Scan for the cell matching the given text and deliver its [x, y] coordinate at center. 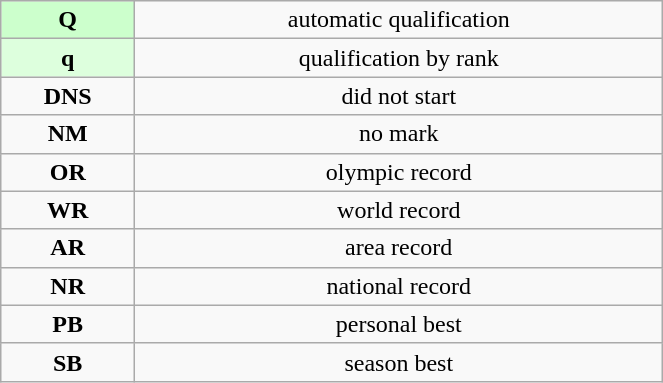
NM [68, 134]
WR [68, 210]
no mark [399, 134]
area record [399, 248]
world record [399, 210]
personal best [399, 324]
olympic record [399, 172]
Q [68, 20]
AR [68, 248]
PB [68, 324]
did not start [399, 96]
NR [68, 286]
q [68, 58]
national record [399, 286]
OR [68, 172]
SB [68, 362]
DNS [68, 96]
qualification by rank [399, 58]
automatic qualification [399, 20]
season best [399, 362]
